Detect which cell encompasses the target text, then output its (X, Y) center coordinate. 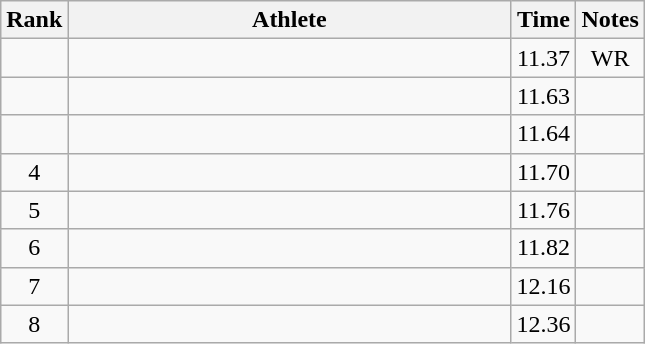
8 (34, 324)
11.64 (544, 134)
11.76 (544, 210)
5 (34, 210)
12.16 (544, 286)
6 (34, 248)
11.37 (544, 58)
12.36 (544, 324)
Time (544, 20)
Athlete (290, 20)
11.63 (544, 96)
Rank (34, 20)
Notes (610, 20)
4 (34, 172)
7 (34, 286)
11.70 (544, 172)
WR (610, 58)
11.82 (544, 248)
